Identify which cell holds the provided text, then report its [x, y] central coordinate. 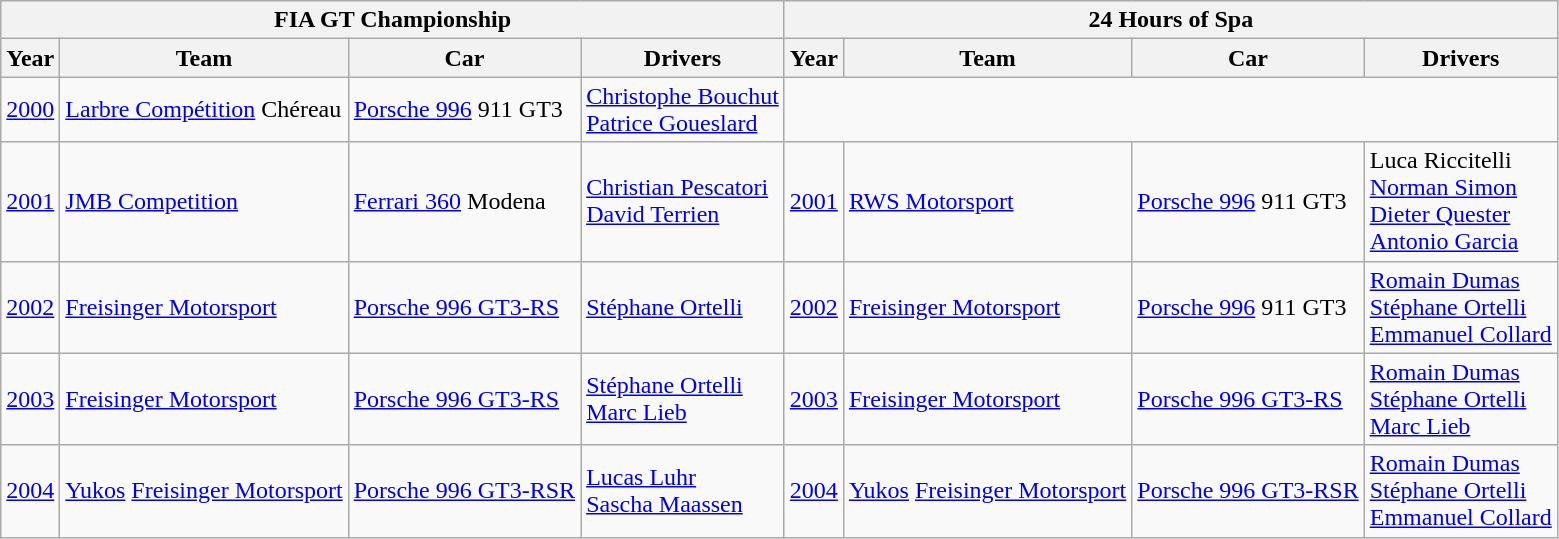
Christophe Bouchut Patrice Goueslard [683, 110]
Luca Riccitelli Norman Simon Dieter Quester Antonio Garcia [1460, 202]
FIA GT Championship [393, 20]
24 Hours of Spa [1170, 20]
Stéphane Ortelli Marc Lieb [683, 399]
Romain Dumas Stéphane Ortelli Marc Lieb [1460, 399]
Larbre Compétition Chéreau [204, 110]
RWS Motorsport [987, 202]
JMB Competition [204, 202]
Ferrari 360 Modena [464, 202]
Lucas Luhr Sascha Maassen [683, 491]
Stéphane Ortelli [683, 307]
2000 [30, 110]
Christian Pescatori David Terrien [683, 202]
